Locate the cell with the specified text and output its (X, Y) center coordinate. 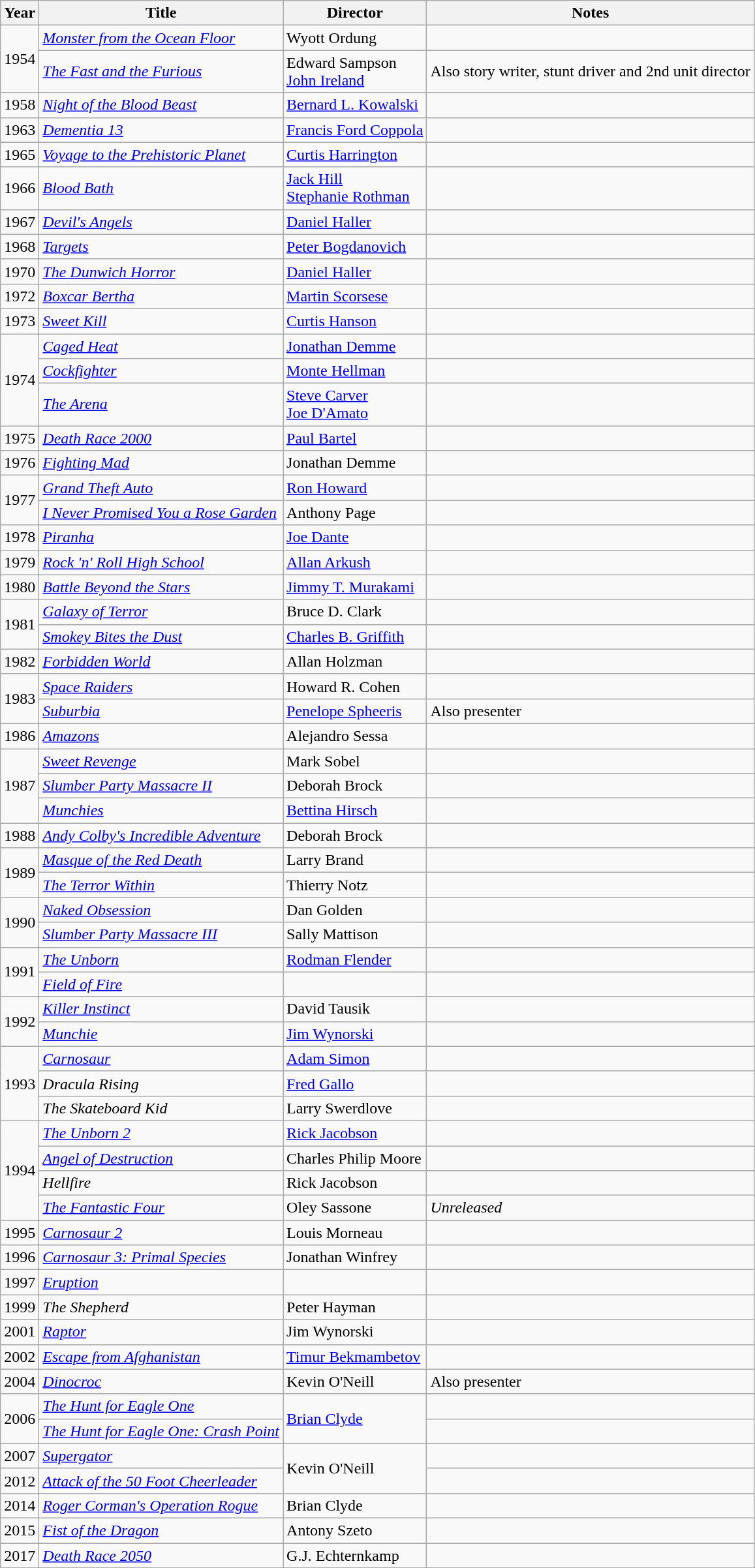
Boxcar Bertha (161, 296)
1997 (20, 1282)
1988 (20, 836)
2001 (20, 1332)
2014 (20, 1505)
Anthony Page (355, 513)
1954 (20, 59)
1986 (20, 736)
Peter Hayman (355, 1307)
1966 (20, 188)
Joe Dante (355, 537)
Voyage to the Prehistoric Planet (161, 155)
Howard R. Cohen (355, 686)
The Arena (161, 404)
Escape from Afghanistan (161, 1357)
Dan Golden (355, 910)
Naked Obsession (161, 910)
2002 (20, 1357)
Field of Fire (161, 984)
1967 (20, 222)
Larry Brand (355, 860)
Roger Corman's Operation Rogue (161, 1505)
Supergator (161, 1456)
Notes (590, 13)
Hellfire (161, 1183)
1965 (20, 155)
Death Race 2050 (161, 1556)
Monster from the Ocean Floor (161, 38)
Edward SampsonJohn Ireland (355, 72)
1974 (20, 380)
Charles B. Griffith (355, 637)
Oley Sassone (355, 1208)
Also story writer, stunt driver and 2nd unit director (590, 72)
Andy Colby's Incredible Adventure (161, 836)
Bruce D. Clark (355, 612)
Angel of Destruction (161, 1158)
1973 (20, 321)
Smokey Bites the Dust (161, 637)
Eruption (161, 1282)
Curtis Harrington (355, 155)
1993 (20, 1083)
2004 (20, 1381)
Carnosaur 3: Primal Species (161, 1258)
Space Raiders (161, 686)
Masque of the Red Death (161, 860)
Galaxy of Terror (161, 612)
The Hunt for Eagle One (161, 1406)
Dracula Rising (161, 1083)
Antony Szeto (355, 1530)
The Fast and the Furious (161, 72)
The Fantastic Four (161, 1208)
1980 (20, 587)
1968 (20, 247)
Bernard L. Kowalski (355, 105)
Larry Swerdlove (355, 1108)
Paul Bartel (355, 438)
Munchies (161, 811)
2012 (20, 1481)
1976 (20, 463)
The Skateboard Kid (161, 1108)
Fighting Mad (161, 463)
Jack HillStephanie Rothman (355, 188)
Director (355, 13)
Slumber Party Massacre II (161, 786)
Killer Instinct (161, 1009)
Mark Sobel (355, 761)
2007 (20, 1456)
Death Race 2000 (161, 438)
Cockfighter (161, 371)
Monte Hellman (355, 371)
Louis Morneau (355, 1233)
Sweet Revenge (161, 761)
1999 (20, 1307)
Slumber Party Massacre III (161, 935)
1963 (20, 130)
Rodman Flender (355, 959)
Blood Bath (161, 188)
Timur Bekmambetov (355, 1357)
Penelope Spheeris (355, 711)
2006 (20, 1419)
Allan Arkush (355, 562)
The Dunwich Horror (161, 271)
Alejandro Sessa (355, 736)
1990 (20, 922)
Carnosaur (161, 1059)
2015 (20, 1530)
The Unborn 2 (161, 1133)
1987 (20, 786)
Raptor (161, 1332)
Sweet Kill (161, 321)
1979 (20, 562)
The Unborn (161, 959)
Thierry Notz (355, 885)
The Shepherd (161, 1307)
Forbidden World (161, 661)
Adam Simon (355, 1059)
1977 (20, 500)
1992 (20, 1021)
1996 (20, 1258)
Amazons (161, 736)
Ron Howard (355, 488)
The Terror Within (161, 885)
1981 (20, 624)
Piranha (161, 537)
Caged Heat (161, 346)
Rock 'n' Roll High School (161, 562)
Fred Gallo (355, 1083)
Devil's Angels (161, 222)
1989 (20, 873)
Bettina Hirsch (355, 811)
1978 (20, 537)
Grand Theft Auto (161, 488)
Martin Scorsese (355, 296)
The Hunt for Eagle One: Crash Point (161, 1431)
Allan Holzman (355, 661)
Wyott Ordung (355, 38)
Jimmy T. Murakami (355, 587)
Unreleased (590, 1208)
Night of the Blood Beast (161, 105)
Sally Mattison (355, 935)
1983 (20, 699)
1982 (20, 661)
1972 (20, 296)
1975 (20, 438)
David Tausik (355, 1009)
Targets (161, 247)
1958 (20, 105)
Peter Bogdanovich (355, 247)
I Never Promised You a Rose Garden (161, 513)
Dementia 13 (161, 130)
1991 (20, 972)
Charles Philip Moore (355, 1158)
Suburbia (161, 711)
Francis Ford Coppola (355, 130)
Title (161, 13)
Jonathan Winfrey (355, 1258)
Steve CarverJoe D'Amato (355, 404)
Munchie (161, 1034)
Carnosaur 2 (161, 1233)
Curtis Hanson (355, 321)
2017 (20, 1556)
Battle Beyond the Stars (161, 587)
1995 (20, 1233)
Attack of the 50 Foot Cheerleader (161, 1481)
1970 (20, 271)
Dinocroc (161, 1381)
Fist of the Dragon (161, 1530)
1994 (20, 1170)
Year (20, 13)
G.J. Echternkamp (355, 1556)
